Pinpoint the cell where the given text exists, returning its (X, Y) midpoint coordinate. 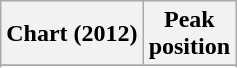
Chart (2012) (72, 34)
Peakposition (189, 34)
